Locate the cell with the specified text and output its (X, Y) center coordinate. 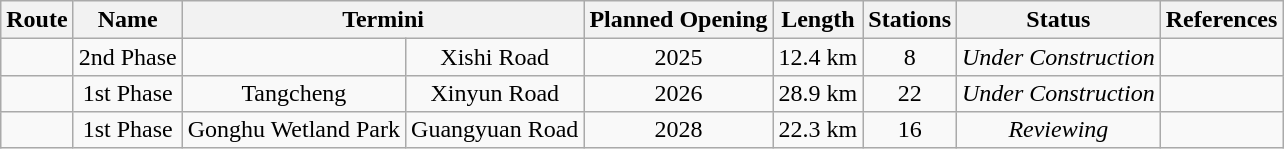
Gonghu Wetland Park (294, 129)
2026 (678, 93)
Stations (910, 20)
2028 (678, 129)
16 (910, 129)
Name (128, 20)
Status (1059, 20)
Xishi Road (495, 57)
8 (910, 57)
12.4 km (818, 57)
Tangcheng (294, 93)
Guangyuan Road (495, 129)
Route (37, 20)
22 (910, 93)
2nd Phase (128, 57)
References (1222, 20)
2025 (678, 57)
Xinyun Road (495, 93)
Planned Opening (678, 20)
22.3 km (818, 129)
28.9 km (818, 93)
Reviewing (1059, 129)
Termini (383, 20)
Length (818, 20)
